Search for the cell housing the specified text and yield its [X, Y] center coordinate. 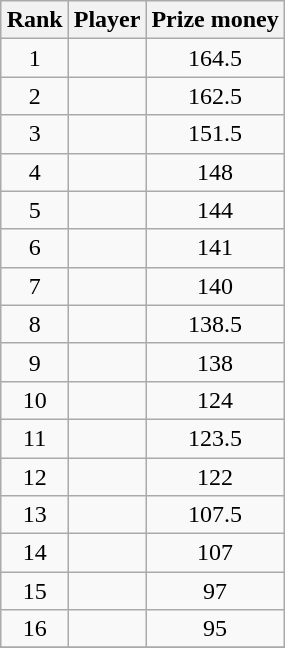
15 [34, 591]
12 [34, 477]
16 [34, 629]
140 [215, 286]
13 [34, 515]
9 [34, 362]
97 [215, 591]
6 [34, 248]
1 [34, 58]
11 [34, 438]
7 [34, 286]
151.5 [215, 134]
Prize money [215, 20]
14 [34, 553]
Player [107, 20]
122 [215, 477]
5 [34, 210]
164.5 [215, 58]
138.5 [215, 324]
138 [215, 362]
8 [34, 324]
3 [34, 134]
4 [34, 172]
10 [34, 400]
148 [215, 172]
95 [215, 629]
107.5 [215, 515]
Rank [34, 20]
107 [215, 553]
144 [215, 210]
2 [34, 96]
141 [215, 248]
162.5 [215, 96]
124 [215, 400]
123.5 [215, 438]
